For the text-containing cell, return its midpoint in (X, Y) coordinate format. 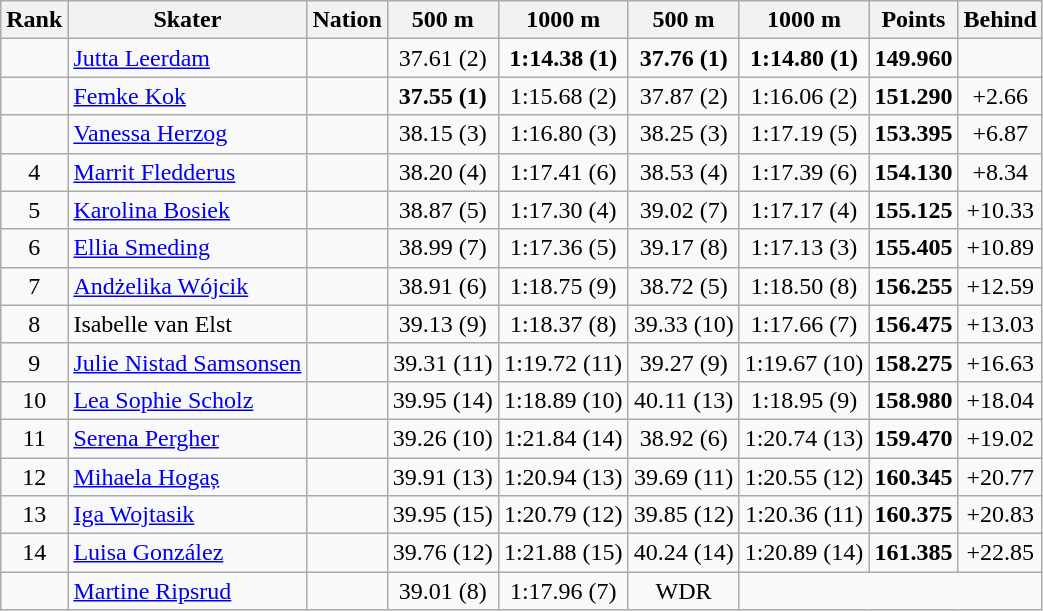
40.11 (13) (684, 400)
38.87 (5) (442, 210)
1:20.89 (14) (804, 553)
39.33 (10) (684, 324)
158.980 (914, 400)
1:17.96 (7) (563, 591)
Femke Kok (188, 96)
1:15.68 (2) (563, 96)
Martine Ripsrud (188, 591)
+10.89 (1000, 248)
Ellia Smeding (188, 248)
38.92 (6) (684, 438)
Julie Nistad Samsonsen (188, 362)
+19.02 (1000, 438)
159.470 (914, 438)
+10.33 (1000, 210)
Luisa González (188, 553)
151.290 (914, 96)
38.99 (7) (442, 248)
1:21.84 (14) (563, 438)
149.960 (914, 58)
6 (34, 248)
156.255 (914, 286)
1:20.74 (13) (804, 438)
38.20 (4) (442, 172)
+6.87 (1000, 134)
39.69 (11) (684, 477)
1:20.36 (11) (804, 515)
8 (34, 324)
14 (34, 553)
1:17.17 (4) (804, 210)
+2.66 (1000, 96)
10 (34, 400)
Vanessa Herzog (188, 134)
160.345 (914, 477)
1:17.36 (5) (563, 248)
Isabelle van Elst (188, 324)
1:18.75 (9) (563, 286)
1:17.19 (5) (804, 134)
156.475 (914, 324)
155.405 (914, 248)
39.02 (7) (684, 210)
Karolina Bosiek (188, 210)
39.95 (15) (442, 515)
40.24 (14) (684, 553)
4 (34, 172)
39.13 (9) (442, 324)
155.125 (914, 210)
37.87 (2) (684, 96)
+8.34 (1000, 172)
+18.04 (1000, 400)
12 (34, 477)
154.130 (914, 172)
39.17 (8) (684, 248)
1:18.37 (8) (563, 324)
+22.85 (1000, 553)
160.375 (914, 515)
39.85 (12) (684, 515)
Lea Sophie Scholz (188, 400)
Andżelika Wójcik (188, 286)
5 (34, 210)
1:16.80 (3) (563, 134)
1:17.13 (3) (804, 248)
38.91 (6) (442, 286)
Iga Wojtasik (188, 515)
39.95 (14) (442, 400)
39.01 (8) (442, 591)
+12.59 (1000, 286)
WDR (684, 591)
37.55 (1) (442, 96)
1:19.72 (11) (563, 362)
Mihaela Hogaș (188, 477)
Serena Pergher (188, 438)
38.53 (4) (684, 172)
153.395 (914, 134)
Rank (34, 20)
38.72 (5) (684, 286)
39.27 (9) (684, 362)
161.385 (914, 553)
1:18.89 (10) (563, 400)
+16.63 (1000, 362)
7 (34, 286)
1:17.66 (7) (804, 324)
Nation (347, 20)
Behind (1000, 20)
39.76 (12) (442, 553)
11 (34, 438)
1:20.94 (13) (563, 477)
13 (34, 515)
1:17.30 (4) (563, 210)
158.275 (914, 362)
1:14.38 (1) (563, 58)
1:20.79 (12) (563, 515)
1:18.50 (8) (804, 286)
1:21.88 (15) (563, 553)
38.15 (3) (442, 134)
+20.77 (1000, 477)
Jutta Leerdam (188, 58)
9 (34, 362)
1:14.80 (1) (804, 58)
39.31 (11) (442, 362)
39.26 (10) (442, 438)
1:19.67 (10) (804, 362)
39.91 (13) (442, 477)
+13.03 (1000, 324)
Skater (188, 20)
1:17.39 (6) (804, 172)
+20.83 (1000, 515)
1:16.06 (2) (804, 96)
1:17.41 (6) (563, 172)
37.61 (2) (442, 58)
37.76 (1) (684, 58)
1:20.55 (12) (804, 477)
1:18.95 (9) (804, 400)
Points (914, 20)
38.25 (3) (684, 134)
Marrit Fledderus (188, 172)
